Extract the (x, y) coordinate from the center of the cell holding the provided text.  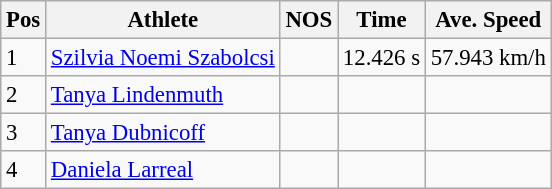
Time (382, 20)
Daniela Larreal (164, 170)
Ave. Speed (488, 20)
Tanya Dubnicoff (164, 133)
Tanya Lindenmuth (164, 95)
3 (24, 133)
4 (24, 170)
Szilvia Noemi Szabolcsi (164, 58)
57.943 km/h (488, 58)
Athlete (164, 20)
2 (24, 95)
1 (24, 58)
12.426 s (382, 58)
NOS (308, 20)
Pos (24, 20)
